From the cell containing the given text, extract its center point as [x, y] coordinate. 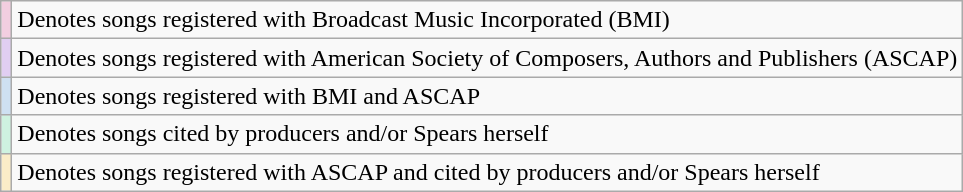
Denotes songs registered with American Society of Composers, Authors and Publishers (ASCAP) [488, 58]
Denotes songs cited by producers and/or Spears herself [488, 134]
Denotes songs registered with ASCAP and cited by producers and/or Spears herself [488, 172]
Denotes songs registered with BMI and ASCAP [488, 96]
Denotes songs registered with Broadcast Music Incorporated (BMI) [488, 20]
